Output the [X, Y] coordinate of the center of the cell containing the given text.  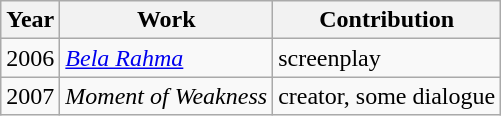
Contribution [387, 20]
Moment of Weakness [166, 96]
creator, some dialogue [387, 96]
Work [166, 20]
Year [30, 20]
2006 [30, 58]
2007 [30, 96]
Bela Rahma [166, 58]
screenplay [387, 58]
